Locate the cell with the specified text and output its (x, y) center coordinate. 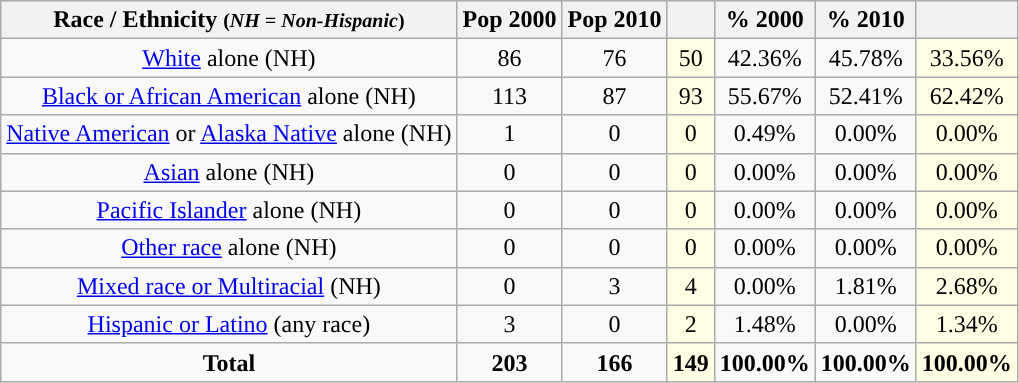
149 (690, 362)
1 (510, 134)
42.36% (764, 58)
Hispanic or Latino (any race) (229, 324)
% 2000 (764, 20)
% 2010 (866, 20)
62.42% (966, 96)
Native American or Alaska Native alone (NH) (229, 134)
166 (614, 362)
Asian alone (NH) (229, 172)
Black or African American alone (NH) (229, 96)
33.56% (966, 58)
0.49% (764, 134)
White alone (NH) (229, 58)
45.78% (866, 58)
86 (510, 58)
52.41% (866, 96)
4 (690, 286)
1.34% (966, 324)
Total (229, 362)
55.67% (764, 96)
2.68% (966, 286)
Pop 2000 (510, 20)
2 (690, 324)
Other race alone (NH) (229, 248)
1.48% (764, 324)
Mixed race or Multiracial (NH) (229, 286)
203 (510, 362)
1.81% (866, 286)
Pacific Islander alone (NH) (229, 210)
50 (690, 58)
Race / Ethnicity (NH = Non-Hispanic) (229, 20)
87 (614, 96)
113 (510, 96)
76 (614, 58)
93 (690, 96)
Pop 2010 (614, 20)
